Return [X, Y] of the center of cell containing provided text 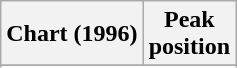
Peak position [189, 34]
Chart (1996) [72, 34]
